Locate the cell with the specified text and output its [X, Y] center coordinate. 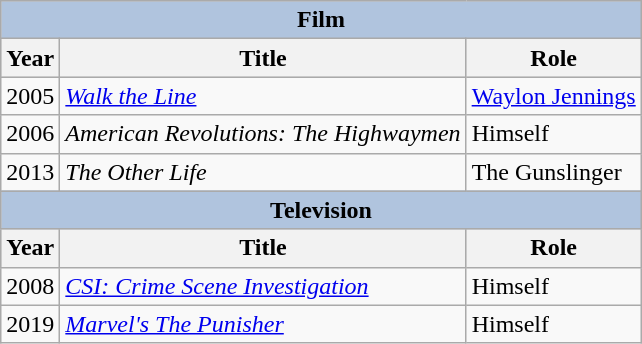
Film [321, 20]
Walk the Line [263, 96]
2008 [30, 286]
2013 [30, 172]
Marvel's The Punisher [263, 324]
The Other Life [263, 172]
Waylon Jennings [554, 96]
American Revolutions: The Highwaymen [263, 134]
2005 [30, 96]
Television [321, 210]
2006 [30, 134]
2019 [30, 324]
CSI: Crime Scene Investigation [263, 286]
The Gunslinger [554, 172]
